Determine the (x, y) coordinate at the center of the cell enclosing the given text.  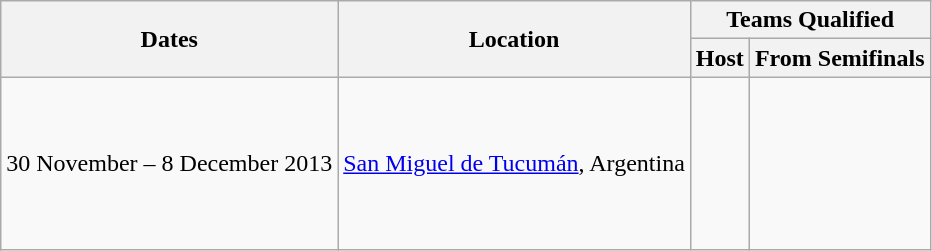
Host (720, 58)
30 November – 8 December 2013 (170, 164)
Dates (170, 39)
San Miguel de Tucumán, Argentina (514, 164)
Teams Qualified (810, 20)
Location (514, 39)
From Semifinals (840, 58)
